Output the [x, y] coordinate of the center of the cell containing the given text.  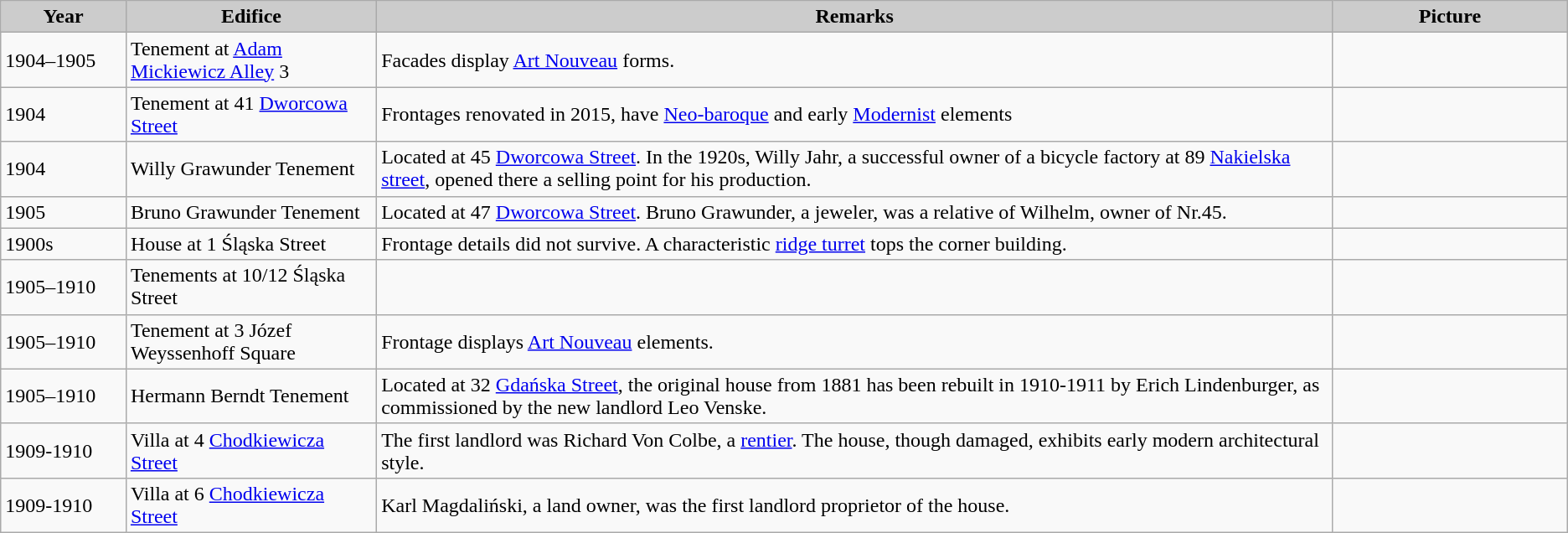
Tenement at Adam Mickiewicz Alley 3 [251, 60]
Tenement at 3 Józef Weyssenhoff Square [251, 342]
House at 1 Śląska Street [251, 244]
Willy Grawunder Tenement [251, 169]
Located at 47 Dworcowa Street. Bruno Grawunder, a jeweler, was a relative of Wilhelm, owner of Nr.45. [854, 212]
Picture [1451, 17]
Villa at 6 Chodkiewicza Street [251, 505]
1904–1905 [64, 60]
Villa at 4 Chodkiewicza Street [251, 451]
Edifice [251, 17]
Frontages renovated in 2015, have Neo-baroque and early Modernist elements [854, 114]
Remarks [854, 17]
Tenement at 41 Dworcowa Street [251, 114]
Karl Magdaliński, a land owner, was the first landlord proprietor of the house. [854, 505]
Facades display Art Nouveau forms. [854, 60]
Frontage details did not survive. A characteristic ridge turret tops the corner building. [854, 244]
The first landlord was Richard Von Colbe, a rentier. The house, though damaged, exhibits early modern architectural style. [854, 451]
Frontage displays Art Nouveau elements. [854, 342]
Tenements at 10/12 Śląska Street [251, 287]
1900s [64, 244]
1905 [64, 212]
Year [64, 17]
Hermann Berndt Tenement [251, 396]
Bruno Grawunder Tenement [251, 212]
